For the text-containing cell, return its midpoint in [X, Y] coordinate format. 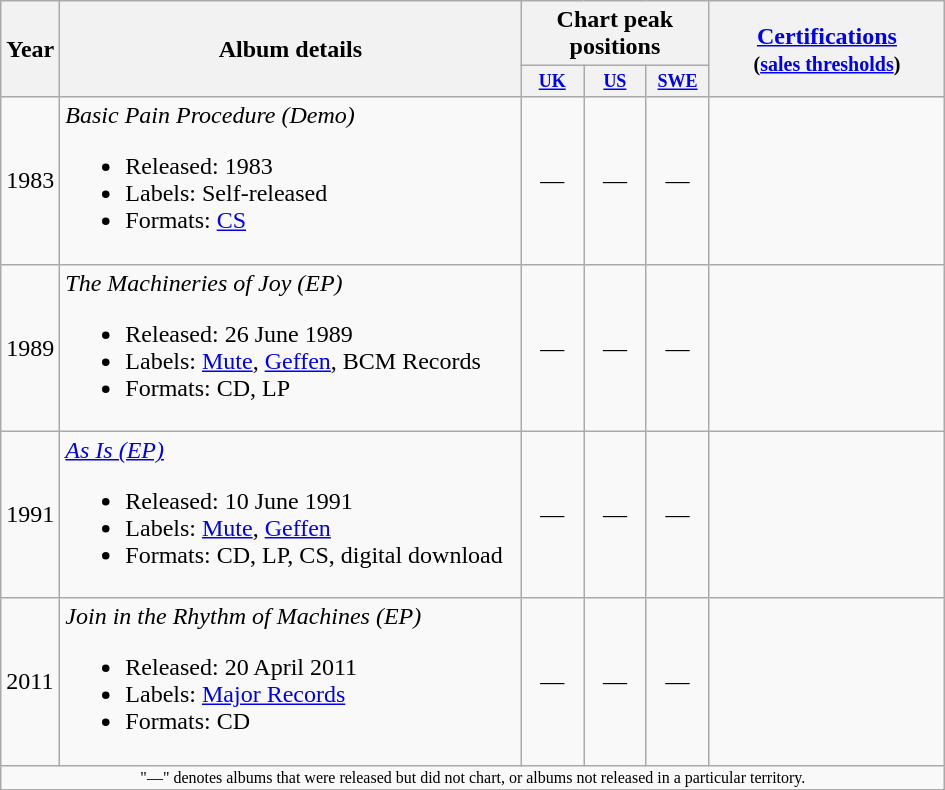
Chart peak positions [615, 34]
US [616, 82]
1991 [30, 514]
"—" denotes albums that were released but did not chart, or albums not released in a particular territory. [473, 777]
As Is (EP)Released: 10 June 1991Labels: Mute, GeffenFormats: CD, LP, CS, digital download [290, 514]
1989 [30, 348]
2011 [30, 682]
The Machineries of Joy (EP)Released: 26 June 1989Labels: Mute, Geffen, BCM RecordsFormats: CD, LP [290, 348]
Basic Pain Procedure (Demo)Released: 1983Labels: Self-releasedFormats: CS [290, 180]
Certifications(sales thresholds) [827, 49]
1983 [30, 180]
Join in the Rhythm of Machines (EP)Released: 20 April 2011Labels: Major RecordsFormats: CD [290, 682]
Year [30, 49]
UK [552, 82]
Album details [290, 49]
SWE [678, 82]
